Capture the cell that displays the provided text and extract its (x, y) central coordinate. 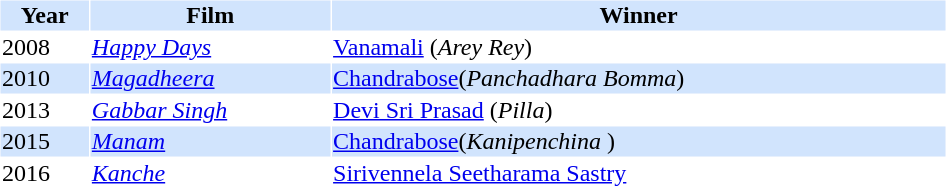
2008 (44, 47)
Devi Sri Prasad (Pilla) (639, 110)
2013 (44, 110)
2010 (44, 79)
Film (210, 15)
Manam (210, 141)
Year (44, 15)
Gabbar Singh (210, 110)
Chandrabose(Panchadhara Bomma) (639, 79)
Magadheera (210, 79)
Happy Days (210, 47)
Vanamali (Arey Rey) (639, 47)
Chandrabose(Kanipenchina ) (639, 141)
2015 (44, 141)
Winner (639, 15)
